Determine the (x, y) coordinate at the center of the cell enclosing the given text.  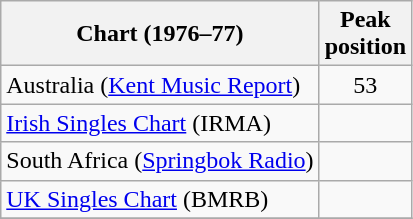
Australia (Kent Music Report) (160, 85)
South Africa (Springbok Radio) (160, 161)
Peak position (365, 34)
Irish Singles Chart (IRMA) (160, 123)
Chart (1976–77) (160, 34)
UK Singles Chart (BMRB) (160, 199)
53 (365, 85)
